From the cell containing the given text, extract its center point as [x, y] coordinate. 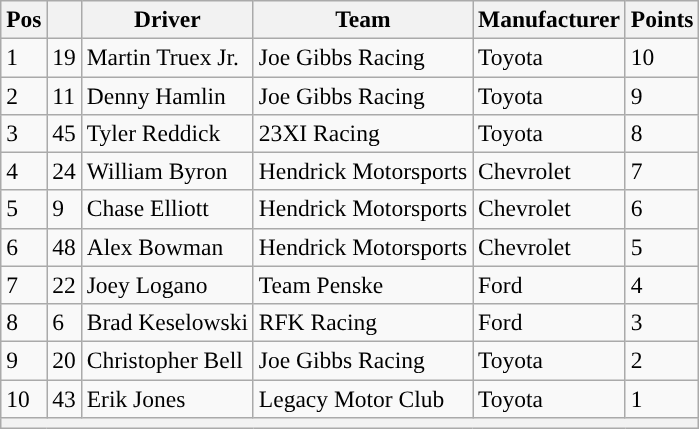
Points [662, 19]
43 [64, 398]
Team Penske [362, 285]
Pos [24, 19]
Christopher Bell [167, 360]
Martin Truex Jr. [167, 57]
Alex Bowman [167, 247]
45 [64, 133]
Erik Jones [167, 398]
11 [64, 95]
Joey Logano [167, 285]
Denny Hamlin [167, 95]
William Byron [167, 171]
RFK Racing [362, 322]
20 [64, 360]
23XI Racing [362, 133]
Team [362, 19]
48 [64, 247]
Brad Keselowski [167, 322]
Legacy Motor Club [362, 398]
24 [64, 171]
Chase Elliott [167, 209]
19 [64, 57]
Driver [167, 19]
Tyler Reddick [167, 133]
Manufacturer [550, 19]
22 [64, 285]
